Scan for the cell matching the given text and deliver its (x, y) coordinate at center. 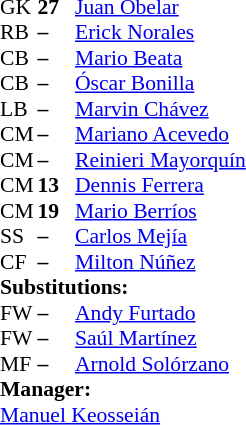
13 (57, 185)
Carlos Mejía (160, 237)
Andy Furtado (160, 313)
Arnold Solórzano (160, 364)
RB (19, 33)
Erick Norales (160, 33)
Marvin Chávez (160, 109)
Mariano Acevedo (160, 135)
Óscar Bonilla (160, 83)
19 (57, 211)
Manager: (123, 389)
Milton Núñez (160, 262)
Mario Berríos (160, 211)
MF (19, 364)
SS (19, 237)
Saúl Martínez (160, 339)
Reinieri Mayorquín (160, 160)
LB (19, 109)
CF (19, 262)
Mario Beata (160, 58)
Substitutions: (123, 287)
Dennis Ferrera (160, 185)
